Determine the [X, Y] coordinate at the center of the cell enclosing the given text.  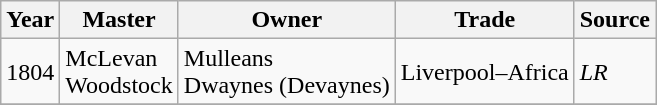
1804 [30, 72]
MulleansDwaynes (Devaynes) [286, 72]
Source [614, 20]
LR [614, 72]
McLevanWoodstock [119, 72]
Liverpool–Africa [484, 72]
Master [119, 20]
Trade [484, 20]
Year [30, 20]
Owner [286, 20]
